Return (X, Y) of the center of cell containing provided text 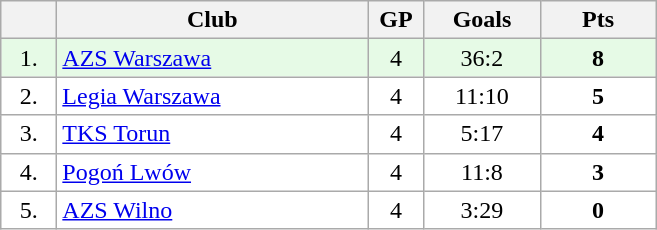
8 (598, 58)
3. (29, 134)
11:10 (482, 96)
1. (29, 58)
AZS Wilno (212, 210)
Pts (598, 20)
5 (598, 96)
11:8 (482, 172)
Club (212, 20)
GP (396, 20)
4. (29, 172)
3 (598, 172)
TKS Torun (212, 134)
5:17 (482, 134)
3:29 (482, 210)
2. (29, 96)
0 (598, 210)
Pogoń Lwów (212, 172)
5. (29, 210)
36:2 (482, 58)
Legia Warszawa (212, 96)
Goals (482, 20)
AZS Warszawa (212, 58)
